Search for the cell housing the specified text and yield its [x, y] center coordinate. 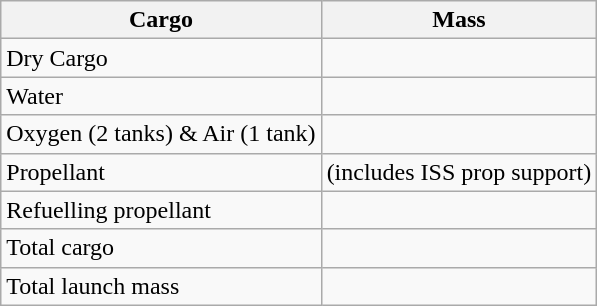
Total launch mass [161, 286]
Oxygen (2 tanks) & Air (1 tank) [161, 134]
Refuelling propellant [161, 210]
Water [161, 96]
(includes ISS prop support) [459, 172]
Propellant [161, 172]
Cargo [161, 20]
Mass [459, 20]
Total cargo [161, 248]
Dry Cargo [161, 58]
